Pinpoint the cell where the given text exists, returning its (X, Y) midpoint coordinate. 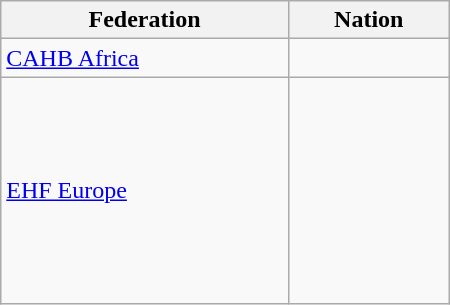
CAHB Africa (145, 58)
Nation (368, 20)
Federation (145, 20)
EHF Europe (145, 190)
